Find where the given text appears and provide that cell's center as (x, y) coordinate. 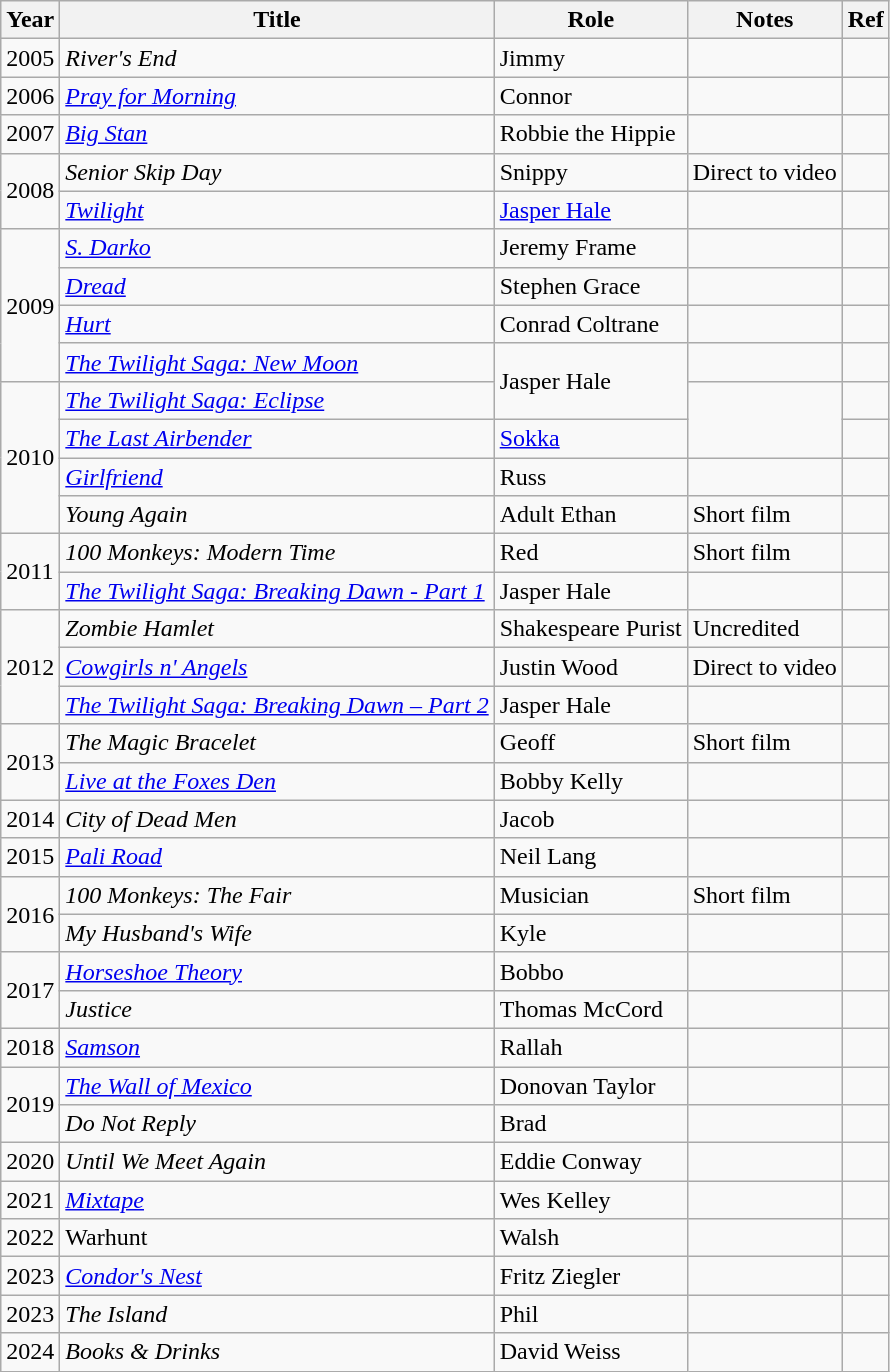
2017 (30, 990)
Donovan Taylor (590, 1085)
Notes (764, 20)
Samson (277, 1047)
2007 (30, 134)
River's End (277, 58)
The Twilight Saga: Breaking Dawn - Part 1 (277, 591)
Walsh (590, 1238)
Bobby Kelly (590, 781)
Twilight (277, 210)
Neil Lang (590, 857)
2008 (30, 191)
Kyle (590, 933)
Brad (590, 1124)
Girlfriend (277, 477)
The Last Airbender (277, 438)
Mixtape (277, 1200)
2005 (30, 58)
2019 (30, 1104)
Wes Kelley (590, 1200)
Pray for Morning (277, 96)
Phil (590, 1314)
2015 (30, 857)
Ref (866, 20)
Stephen Grace (590, 286)
2011 (30, 572)
Rallah (590, 1047)
David Weiss (590, 1352)
2012 (30, 667)
2009 (30, 305)
Justice (277, 1009)
The Wall of Mexico (277, 1085)
Fritz Ziegler (590, 1276)
Adult Ethan (590, 515)
City of Dead Men (277, 819)
Geoff (590, 743)
Young Again (277, 515)
2020 (30, 1162)
Musician (590, 895)
Horseshoe Theory (277, 971)
Year (30, 20)
Cowgirls n' Angels (277, 667)
Warhunt (277, 1238)
Robbie the Hippie (590, 134)
The Magic Bracelet (277, 743)
Thomas McCord (590, 1009)
Shakespeare Purist (590, 629)
2014 (30, 819)
2010 (30, 457)
2006 (30, 96)
The Island (277, 1314)
The Twilight Saga: Eclipse (277, 400)
Justin Wood (590, 667)
Condor's Nest (277, 1276)
Bobbo (590, 971)
100 Monkeys: Modern Time (277, 553)
Live at the Foxes Den (277, 781)
Zombie Hamlet (277, 629)
100 Monkeys: The Fair (277, 895)
2021 (30, 1200)
Title (277, 20)
Dread (277, 286)
Pali Road (277, 857)
2013 (30, 762)
2018 (30, 1047)
Red (590, 553)
2016 (30, 914)
Connor (590, 96)
Jimmy (590, 58)
Uncredited (764, 629)
2022 (30, 1238)
Until We Meet Again (277, 1162)
Snippy (590, 172)
The Twilight Saga: Breaking Dawn – Part 2 (277, 705)
Sokka (590, 438)
Jacob (590, 819)
Do Not Reply (277, 1124)
Jeremy Frame (590, 248)
Eddie Conway (590, 1162)
S. Darko (277, 248)
2024 (30, 1352)
Conrad Coltrane (590, 324)
Hurt (277, 324)
Senior Skip Day (277, 172)
My Husband's Wife (277, 933)
The Twilight Saga: New Moon (277, 362)
Russ (590, 477)
Big Stan (277, 134)
Books & Drinks (277, 1352)
Role (590, 20)
